Detect which cell encompasses the target text, then output its [X, Y] center coordinate. 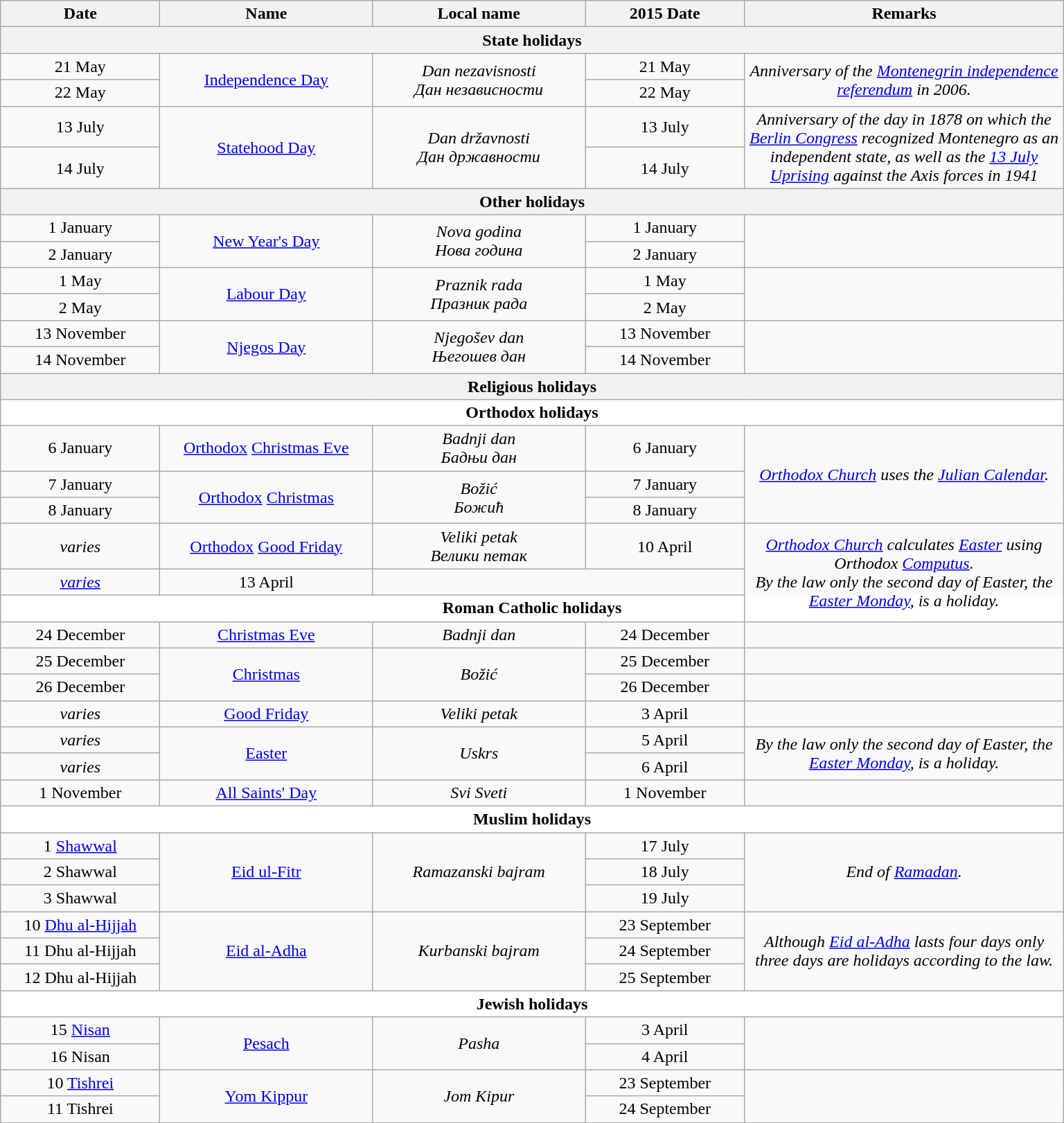
Muslim holidays [532, 819]
End of Ramadan. [904, 872]
New Year's Day [266, 241]
Orthodox Good Friday [266, 546]
10 Tishrei [80, 1083]
Independence Day [266, 80]
BožićБожић [479, 497]
Other holidays [532, 202]
Kurbanski bajram [479, 951]
2 Shawwal [80, 872]
Ramazanski bajram [479, 872]
Orthodox Christmas Eve [266, 449]
Veliki petak [479, 714]
10 Dhu al-Hijjah [80, 925]
Badnji dan [479, 635]
Božić [479, 674]
Religious holidays [532, 386]
Orthodox holidays [532, 413]
Badnji danБадњи дан [479, 449]
2015 Date [665, 14]
Dan nezavisnostiДан независности [479, 80]
19 July [665, 899]
Labour Day [266, 294]
1 Shawwal [80, 846]
5 April [665, 740]
Yom Kippur [266, 1096]
17 July [665, 846]
25 September [665, 978]
18 July [665, 872]
Uskrs [479, 753]
Nova godinaНова година [479, 241]
Orthodox Church uses the Julian Calendar. [904, 475]
13 April [266, 582]
Svi Sveti [479, 793]
Njegos Day [266, 346]
All Saints' Day [266, 793]
Orthodox Church calculates Easter using Orthodox Computus. By the law only the second day of Easter, the Easter Monday, is a holiday. [904, 572]
Christmas [266, 674]
Good Friday [266, 714]
Statehood Day [266, 147]
By the law only the second day of Easter, the Easter Monday, is a holiday. [904, 753]
Remarks [904, 14]
3 Shawwal [80, 899]
Pesach [266, 1043]
Dan državnostiДан државности [479, 147]
4 April [665, 1056]
Easter [266, 753]
Jom Kipur [479, 1096]
Anniversary of the Montenegrin independence referendum in 2006. [904, 80]
Veliki petakВелики петак [479, 546]
Eid ul-Fitr [266, 872]
Roman Catholic holidays [532, 608]
Christmas Eve [266, 635]
Orthodox Christmas [266, 497]
Name [266, 14]
6 April [665, 766]
Eid al-Adha [266, 951]
16 Nisan [80, 1056]
12 Dhu al-Hijjah [80, 978]
Njegošev danЊегошев дан [479, 346]
11 Dhu al-Hijjah [80, 951]
10 April [665, 546]
Date [80, 14]
Local name [479, 14]
Praznik radaПразник рада [479, 294]
State holidays [532, 40]
Jewish holidays [532, 1004]
15 Nisan [80, 1030]
Although Eid al-Adha lasts four days only three days are holidays according to the law. [904, 951]
Pasha [479, 1043]
11 Tishrei [80, 1109]
